Find where the given text appears and provide that cell's center as (x, y) coordinate. 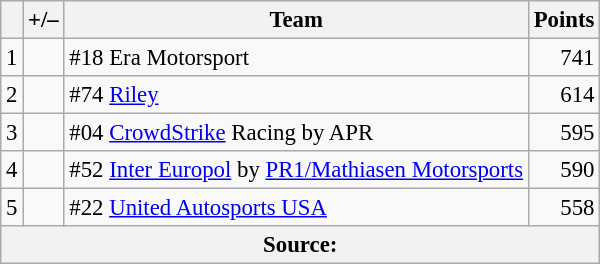
741 (564, 58)
3 (12, 133)
558 (564, 208)
614 (564, 95)
#52 Inter Europol by PR1/Mathiasen Motorsports (296, 170)
Points (564, 20)
#04 CrowdStrike Racing by APR (296, 133)
4 (12, 170)
#74 Riley (296, 95)
595 (564, 133)
590 (564, 170)
1 (12, 58)
Team (296, 20)
Source: (300, 245)
5 (12, 208)
+/– (44, 20)
2 (12, 95)
#22 United Autosports USA (296, 208)
#18 Era Motorsport (296, 58)
